Detect which cell encompasses the target text, then output its [x, y] center coordinate. 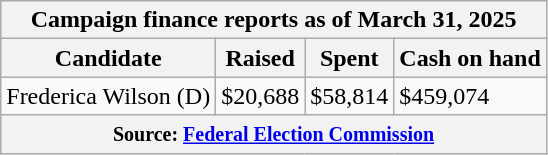
Candidate [108, 58]
Campaign finance reports as of March 31, 2025 [274, 20]
Cash on hand [470, 58]
$58,814 [350, 96]
Frederica Wilson (D) [108, 96]
$20,688 [260, 96]
Raised [260, 58]
Spent [350, 58]
Source: Federal Election Commission [274, 134]
$459,074 [470, 96]
